Identify which cell holds the provided text, then report its [X, Y] central coordinate. 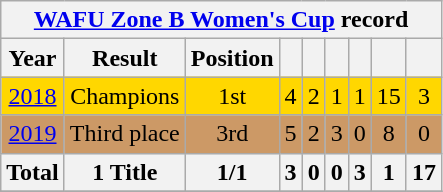
Champions [124, 96]
2018 [33, 96]
1/1 [232, 172]
2019 [33, 134]
Third place [124, 134]
15 [388, 96]
8 [388, 134]
4 [290, 96]
WAFU Zone B Women's Cup record [222, 20]
1st [232, 96]
Result [124, 58]
Position [232, 58]
3rd [232, 134]
5 [290, 134]
1 Title [124, 172]
17 [424, 172]
Year [33, 58]
Total [33, 172]
